Return the (X, Y) coordinate for the center point of the cell that contains the specified text.  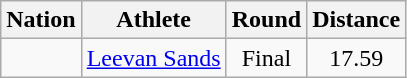
17.59 (356, 58)
Leevan Sands (154, 58)
Final (266, 58)
Round (266, 20)
Athlete (154, 20)
Nation (41, 20)
Distance (356, 20)
